Scan for the cell matching the given text and deliver its [X, Y] coordinate at center. 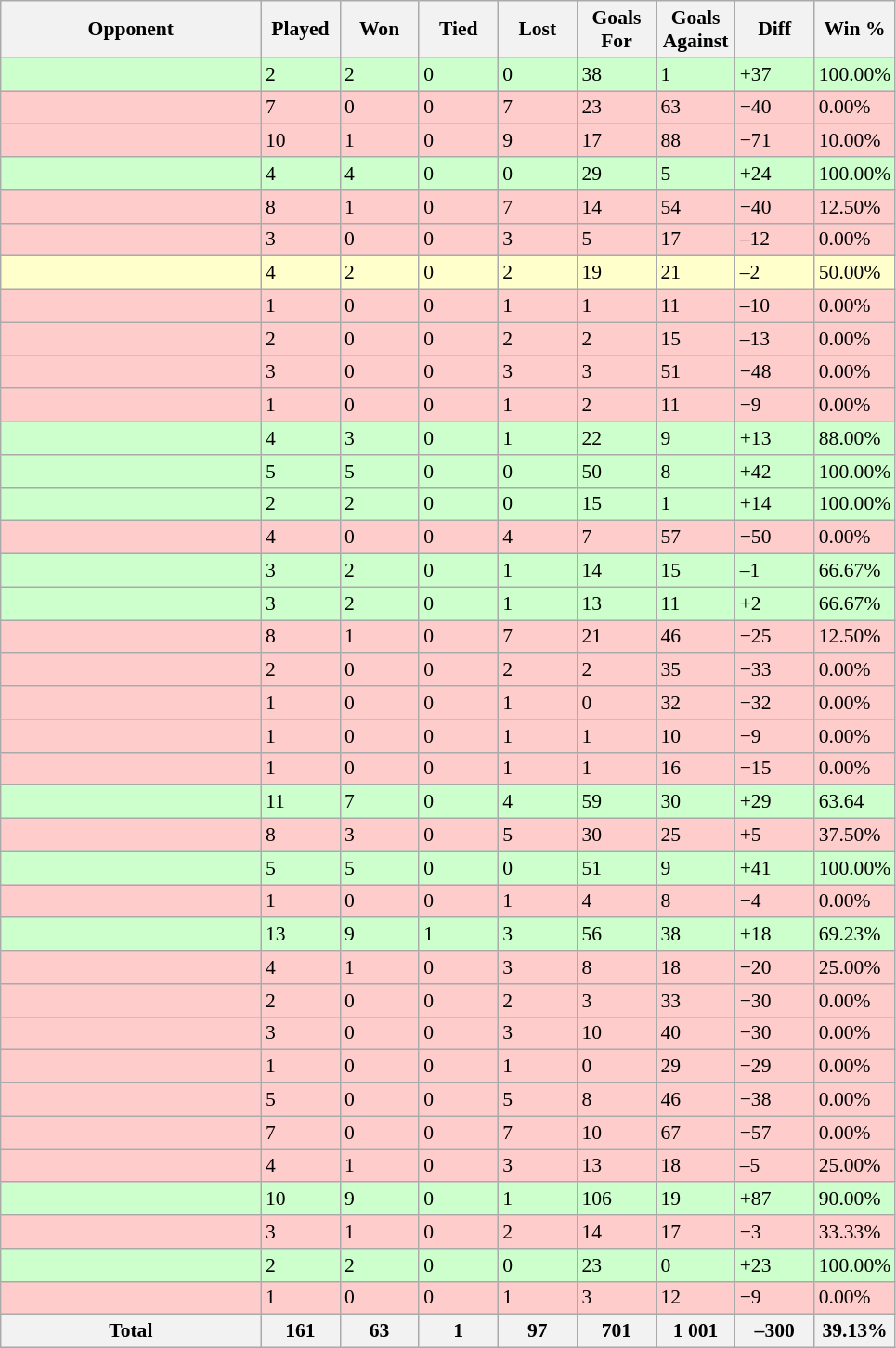
33 [695, 1001]
35 [695, 670]
32 [695, 703]
+24 [774, 174]
−50 [774, 538]
–300 [774, 1331]
+87 [774, 1199]
−4 [774, 901]
40 [695, 1033]
−32 [774, 703]
+41 [774, 868]
161 [301, 1331]
+37 [774, 74]
90.00% [854, 1199]
56 [617, 935]
+14 [774, 504]
12 [695, 1298]
–13 [774, 339]
−57 [774, 1133]
10.00% [854, 141]
50 [617, 472]
Win % [854, 30]
Won [379, 30]
701 [617, 1331]
−33 [774, 670]
16 [695, 769]
+13 [774, 438]
+2 [774, 603]
−71 [774, 141]
Lost [537, 30]
–2 [774, 273]
Diff [774, 30]
+5 [774, 836]
33.33% [854, 1232]
54 [695, 207]
57 [695, 538]
–10 [774, 306]
+42 [774, 472]
22 [617, 438]
Total [131, 1331]
50.00% [854, 273]
69.23% [854, 935]
Goals Against [695, 30]
106 [617, 1199]
+18 [774, 935]
−20 [774, 967]
63.64 [854, 802]
25 [695, 836]
−15 [774, 769]
−3 [774, 1232]
59 [617, 802]
−29 [774, 1067]
−25 [774, 637]
+29 [774, 802]
–12 [774, 240]
39.13% [854, 1331]
Tied [459, 30]
67 [695, 1133]
–1 [774, 571]
−48 [774, 372]
37.50% [854, 836]
+23 [774, 1265]
88 [695, 141]
−38 [774, 1100]
1 001 [695, 1331]
–5 [774, 1166]
Goals For [617, 30]
97 [537, 1331]
88.00% [854, 438]
Opponent [131, 30]
Played [301, 30]
